For the text-containing cell, return its midpoint in [x, y] coordinate format. 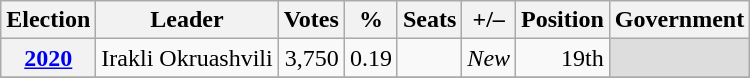
Government [679, 20]
0.19 [370, 58]
Seats [429, 20]
19th [563, 58]
% [370, 20]
New [489, 58]
Votes [311, 20]
3,750 [311, 58]
Leader [187, 20]
+/– [489, 20]
Irakli Okruashvili [187, 58]
Position [563, 20]
2020 [48, 58]
Election [48, 20]
